For the text-containing cell, return its midpoint in (x, y) coordinate format. 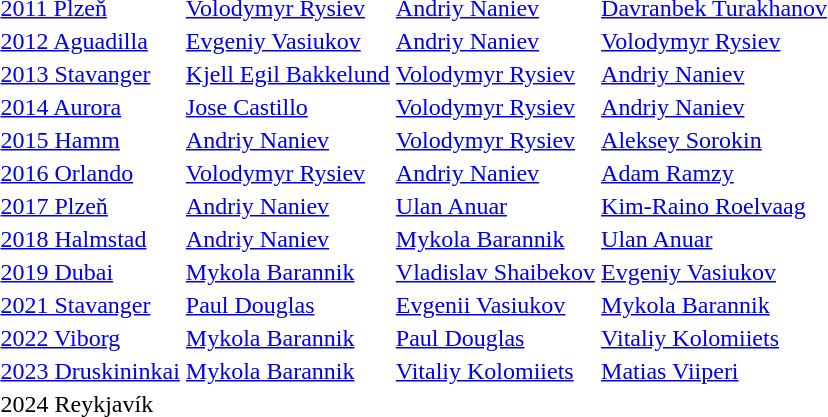
Vladislav Shaibekov (495, 272)
Vitaliy Kolomiiets (495, 371)
Ulan Anuar (495, 206)
Evgeniy Vasiukov (288, 41)
Kjell Egil Bakkelund (288, 74)
Evgenii Vasiukov (495, 305)
Jose Castillo (288, 107)
